For the text-containing cell, return its midpoint in (x, y) coordinate format. 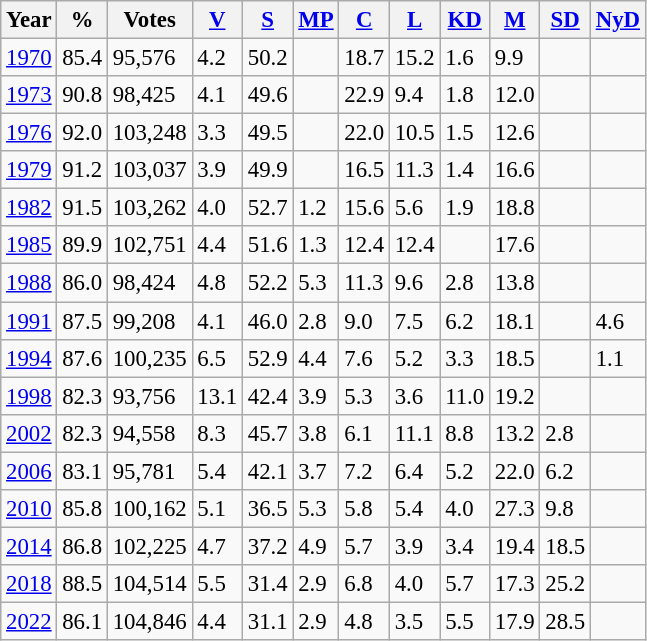
3.8 (316, 433)
7.5 (414, 321)
98,424 (150, 283)
45.7 (267, 433)
9.9 (514, 58)
49.6 (267, 95)
16.5 (364, 170)
91.5 (82, 208)
1973 (29, 95)
86.0 (82, 283)
2014 (29, 546)
1982 (29, 208)
1.4 (465, 170)
88.5 (82, 584)
16.6 (514, 170)
94,558 (150, 433)
1.5 (465, 133)
13.8 (514, 283)
52.2 (267, 283)
52.9 (267, 358)
1991 (29, 321)
7.2 (364, 471)
9.0 (364, 321)
42.4 (267, 396)
91.2 (82, 170)
1.2 (316, 208)
103,248 (150, 133)
42.1 (267, 471)
99,208 (150, 321)
2018 (29, 584)
1.6 (465, 58)
4.7 (217, 546)
6.4 (414, 471)
9.6 (414, 283)
KD (465, 20)
19.4 (514, 546)
18.1 (514, 321)
102,225 (150, 546)
83.1 (82, 471)
1988 (29, 283)
90.8 (82, 95)
1994 (29, 358)
36.5 (267, 509)
46.0 (267, 321)
5.1 (217, 509)
1979 (29, 170)
103,262 (150, 208)
15.6 (364, 208)
89.9 (82, 245)
Year (29, 20)
98,425 (150, 95)
86.1 (82, 621)
4.6 (618, 321)
27.3 (514, 509)
9.4 (414, 95)
17.3 (514, 584)
SD (565, 20)
49.9 (267, 170)
31.4 (267, 584)
37.2 (267, 546)
103,037 (150, 170)
95,576 (150, 58)
1.3 (316, 245)
31.1 (267, 621)
51.6 (267, 245)
13.1 (217, 396)
8.8 (465, 433)
10.5 (414, 133)
C (364, 20)
28.5 (565, 621)
87.5 (82, 321)
100,162 (150, 509)
3.5 (414, 621)
102,751 (150, 245)
2022 (29, 621)
5.6 (414, 208)
15.2 (414, 58)
L (414, 20)
2006 (29, 471)
17.6 (514, 245)
52.7 (267, 208)
25.2 (565, 584)
2010 (29, 509)
7.6 (364, 358)
1970 (29, 58)
50.2 (267, 58)
85.4 (82, 58)
3.7 (316, 471)
3.6 (414, 396)
12.0 (514, 95)
49.5 (267, 133)
S (267, 20)
104,846 (150, 621)
% (82, 20)
104,514 (150, 584)
18.8 (514, 208)
1976 (29, 133)
100,235 (150, 358)
6.1 (364, 433)
17.9 (514, 621)
18.7 (364, 58)
6.5 (217, 358)
Votes (150, 20)
2002 (29, 433)
5.8 (364, 509)
22.9 (364, 95)
92.0 (82, 133)
NyD (618, 20)
4.2 (217, 58)
19.2 (514, 396)
85.8 (82, 509)
1.9 (465, 208)
3.4 (465, 546)
9.8 (565, 509)
11.1 (414, 433)
1.1 (618, 358)
13.2 (514, 433)
8.3 (217, 433)
MP (316, 20)
1998 (29, 396)
V (217, 20)
M (514, 20)
95,781 (150, 471)
12.6 (514, 133)
87.6 (82, 358)
86.8 (82, 546)
4.9 (316, 546)
1.8 (465, 95)
1985 (29, 245)
11.0 (465, 396)
93,756 (150, 396)
6.8 (364, 584)
